Search for the cell housing the specified text and yield its (x, y) center coordinate. 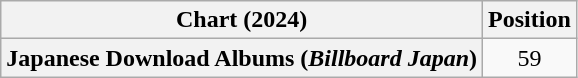
59 (530, 58)
Position (530, 20)
Chart (2024) (242, 20)
Japanese Download Albums (Billboard Japan) (242, 58)
